Capture the cell that displays the provided text and extract its (X, Y) central coordinate. 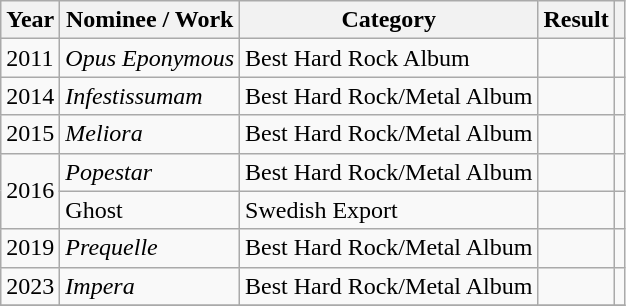
Ghost (150, 210)
2016 (30, 191)
2019 (30, 248)
Opus Eponymous (150, 58)
2014 (30, 96)
Best Hard Rock Album (389, 58)
Swedish Export (389, 210)
Meliora (150, 134)
2015 (30, 134)
Prequelle (150, 248)
Impera (150, 286)
2011 (30, 58)
Infestissumam (150, 96)
Result (576, 20)
Category (389, 20)
Year (30, 20)
Popestar (150, 172)
2023 (30, 286)
Nominee / Work (150, 20)
